Capture the cell that displays the provided text and extract its [X, Y] central coordinate. 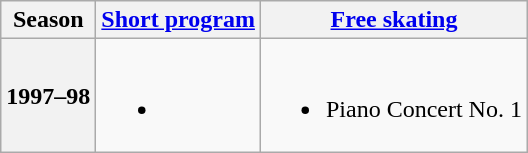
Season [48, 20]
Short program [178, 20]
1997–98 [48, 96]
Free skating [394, 20]
Piano Concert No. 1 [394, 96]
